Find where the given text appears and provide that cell's center as (X, Y) coordinate. 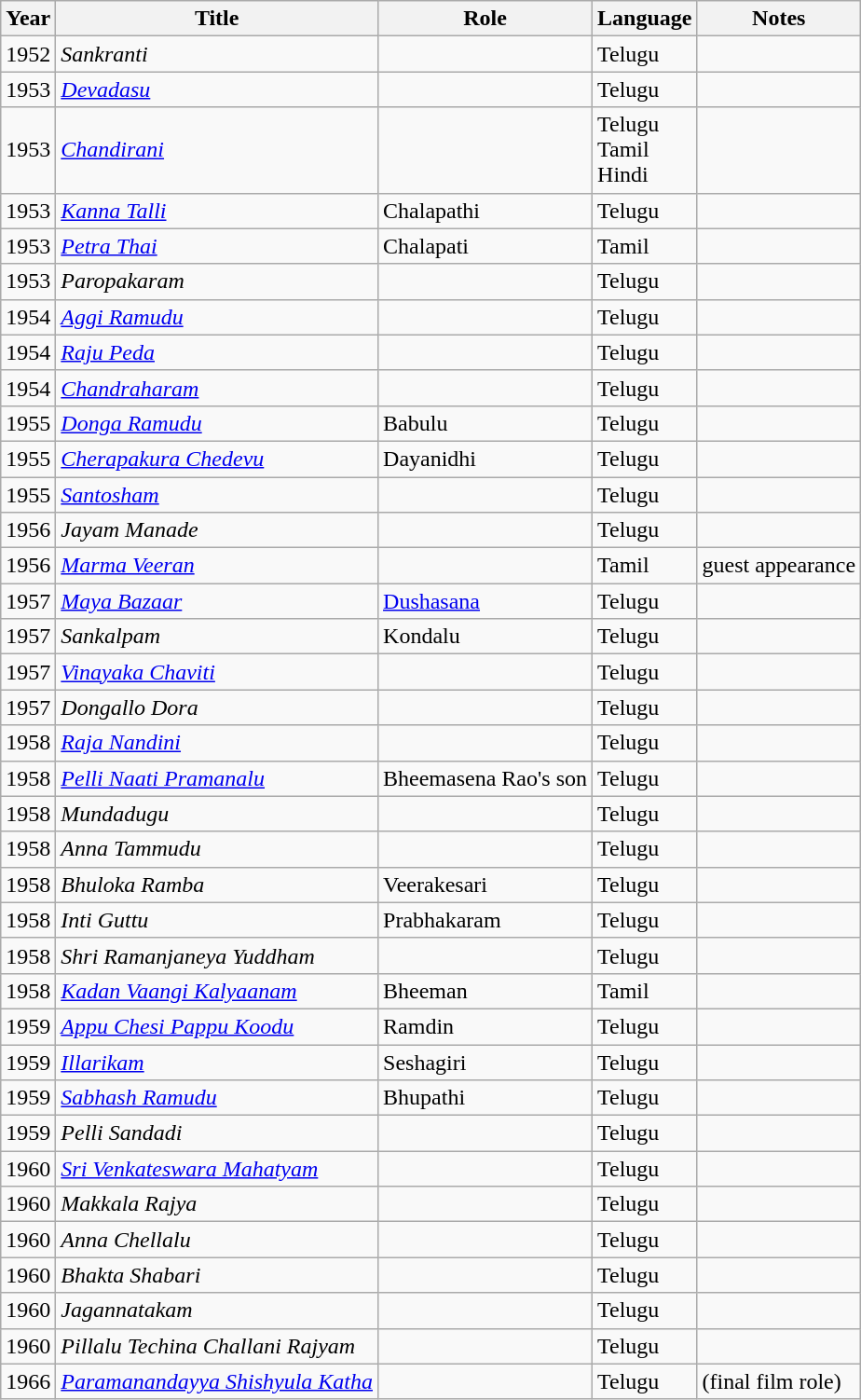
Donga Ramudu (217, 423)
Babulu (485, 423)
Bheeman (485, 991)
Kadan Vaangi Kalyaanam (217, 991)
Santosham (217, 495)
Bheemasena Rao's son (485, 778)
Sankalpam (217, 637)
Ramdin (485, 1026)
Appu Chesi Pappu Koodu (217, 1026)
Paropakaram (217, 281)
Bhakta Shabari (217, 1275)
Pelli Naati Pramanalu (217, 778)
Aggi Ramudu (217, 317)
Dayanidhi (485, 459)
Petra Thai (217, 246)
Raja Nandini (217, 743)
Makkala Rajya (217, 1204)
Anna Tammudu (217, 849)
Devadasu (217, 89)
Prabhakaram (485, 920)
Seshagiri (485, 1062)
Sabhash Ramudu (217, 1098)
Chalapati (485, 246)
Inti Guttu (217, 920)
Title (217, 19)
Illarikam (217, 1062)
Raju Peda (217, 352)
Bhuloka Ramba (217, 885)
1966 (28, 1381)
Sankranti (217, 54)
Kanna Talli (217, 211)
Sri Venkateswara Mahatyam (217, 1169)
Chandraharam (217, 388)
Chandirani (217, 150)
Role (485, 19)
Maya Bazaar (217, 601)
Jayam Manade (217, 530)
Chalapathi (485, 211)
Shri Ramanjaneya Yuddham (217, 955)
Cherapakura Chedevu (217, 459)
1952 (28, 54)
Dushasana (485, 601)
Dongallo Dora (217, 707)
Veerakesari (485, 885)
(final film role) (779, 1381)
Mundadugu (217, 814)
Marma Veeran (217, 566)
guest appearance (779, 566)
Anna Chellalu (217, 1240)
TeluguTamilHindi (645, 150)
Pillalu Techina Challani Rajyam (217, 1346)
Vinayaka Chaviti (217, 672)
Notes (779, 19)
Kondalu (485, 637)
Paramanandayya Shishyula Katha (217, 1381)
Jagannatakam (217, 1311)
Pelli Sandadi (217, 1133)
Year (28, 19)
Language (645, 19)
Bhupathi (485, 1098)
